Return the (X, Y) coordinate for the center point of the cell that contains the specified text.  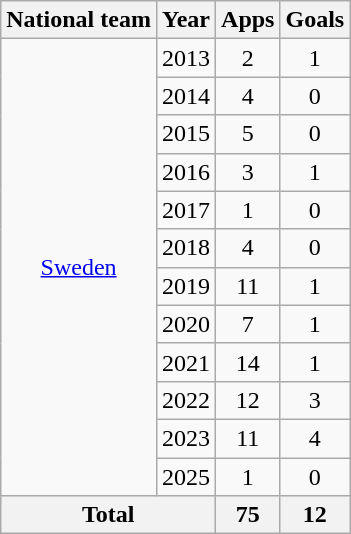
2015 (186, 134)
Sweden (79, 268)
75 (248, 515)
2023 (186, 438)
Total (108, 515)
2022 (186, 400)
14 (248, 362)
2020 (186, 324)
2021 (186, 362)
7 (248, 324)
2013 (186, 58)
Apps (248, 20)
Year (186, 20)
National team (79, 20)
2014 (186, 96)
2017 (186, 210)
2025 (186, 477)
2016 (186, 172)
2019 (186, 286)
2018 (186, 248)
2 (248, 58)
Goals (315, 20)
5 (248, 134)
